Output the (X, Y) coordinate of the center of the cell containing the given text.  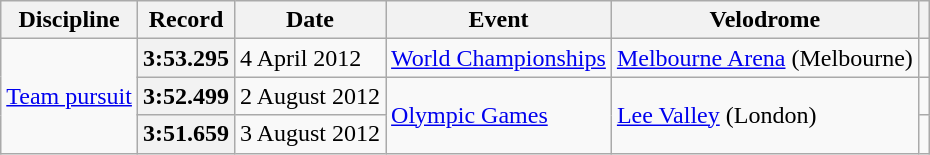
4 April 2012 (310, 58)
3 August 2012 (310, 134)
Olympic Games (499, 115)
Date (310, 20)
3:52.499 (186, 96)
Melbourne Arena (Melbourne) (764, 58)
3:51.659 (186, 134)
Event (499, 20)
Discipline (70, 20)
World Championships (499, 58)
Record (186, 20)
3:53.295 (186, 58)
Lee Valley (London) (764, 115)
2 August 2012 (310, 96)
Velodrome (764, 20)
Team pursuit (70, 96)
